Return (x, y) of the center of cell containing provided text 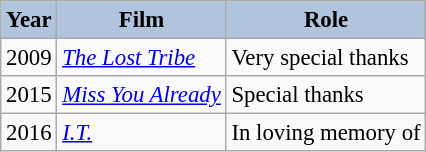
2009 (29, 58)
Year (29, 20)
Film (142, 20)
Special thanks (326, 95)
Very special thanks (326, 58)
The Lost Tribe (142, 58)
2015 (29, 95)
Role (326, 20)
2016 (29, 133)
I.T. (142, 133)
In loving memory of (326, 133)
Miss You Already (142, 95)
